Locate the cell with the specified text and output its [X, Y] center coordinate. 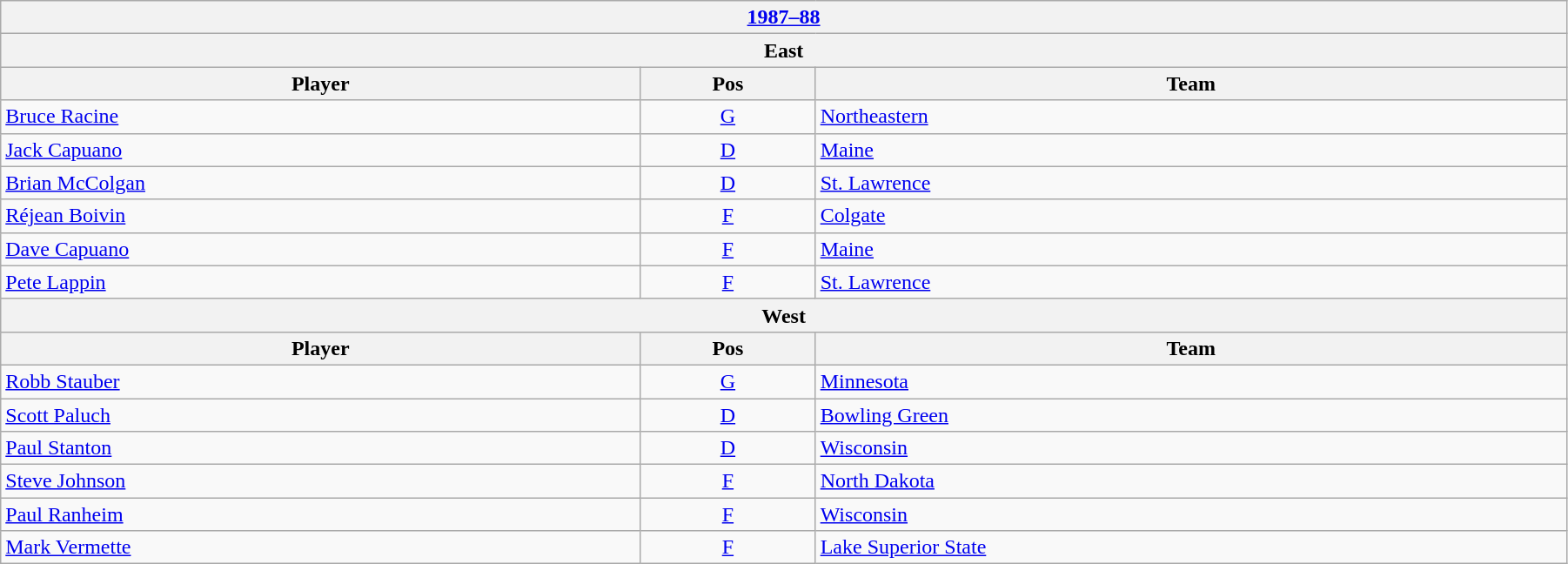
Bruce Racine [320, 117]
Dave Capuano [320, 249]
Jack Capuano [320, 150]
Steve Johnson [320, 481]
Paul Stanton [320, 448]
Lake Superior State [1190, 547]
Colgate [1190, 216]
Paul Ranheim [320, 514]
Réjean Boivin [320, 216]
Northeastern [1190, 117]
Scott Paluch [320, 415]
East [784, 50]
Pete Lappin [320, 282]
Brian McColgan [320, 183]
West [784, 315]
Bowling Green [1190, 415]
Minnesota [1190, 381]
Robb Stauber [320, 381]
1987–88 [784, 17]
Mark Vermette [320, 547]
North Dakota [1190, 481]
